Scan for the cell matching the given text and deliver its [x, y] coordinate at center. 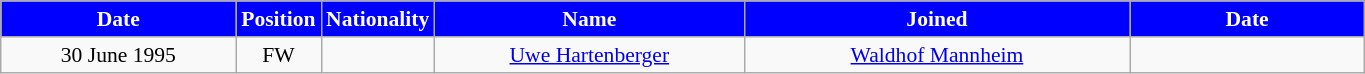
Uwe Hartenberger [589, 55]
Nationality [378, 19]
30 June 1995 [118, 55]
Position [278, 19]
FW [278, 55]
Name [589, 19]
Joined [936, 19]
Waldhof Mannheim [936, 55]
